Find where the given text appears and provide that cell's center as (X, Y) coordinate. 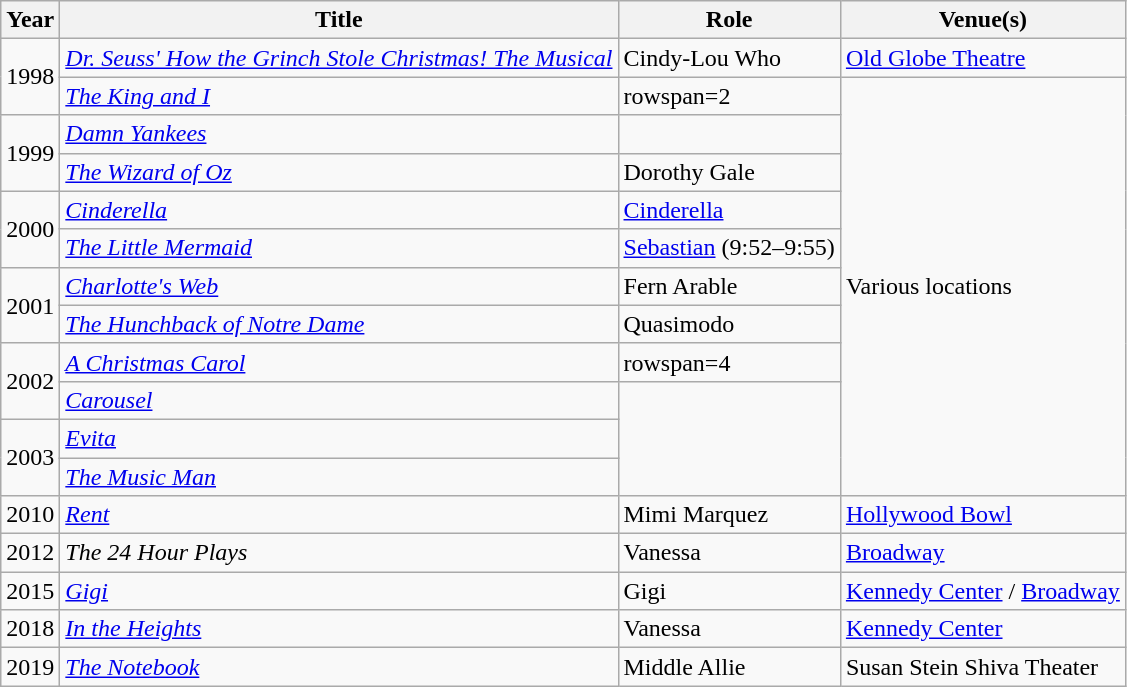
2012 (30, 553)
2003 (30, 457)
Quasimodo (729, 324)
rowspan=4 (729, 362)
Damn Yankees (339, 134)
2019 (30, 667)
2018 (30, 629)
Year (30, 20)
Title (339, 20)
Dorothy Gale (729, 172)
Kennedy Center / Broadway (982, 591)
Charlotte's Web (339, 286)
The King and I (339, 96)
In the Heights (339, 629)
Fern Arable (729, 286)
Rent (339, 515)
Role (729, 20)
Kennedy Center (982, 629)
The Music Man (339, 477)
The Notebook (339, 667)
Dr. Seuss' How the Grinch Stole Christmas! The Musical (339, 58)
Mimi Marquez (729, 515)
1999 (30, 153)
Evita (339, 438)
1998 (30, 77)
Various locations (982, 286)
The Wizard of Oz (339, 172)
Carousel (339, 400)
2000 (30, 229)
Broadway (982, 553)
Susan Stein Shiva Theater (982, 667)
The Little Mermaid (339, 248)
The Hunchback of Notre Dame (339, 324)
Cindy-Lou Who (729, 58)
Sebastian (9:52–9:55) (729, 248)
A Christmas Carol (339, 362)
The 24 Hour Plays (339, 553)
2015 (30, 591)
rowspan=2 (729, 96)
Hollywood Bowl (982, 515)
Venue(s) (982, 20)
2002 (30, 381)
2001 (30, 305)
Middle Allie (729, 667)
Old Globe Theatre (982, 58)
2010 (30, 515)
